For the text-containing cell, return its midpoint in [X, Y] coordinate format. 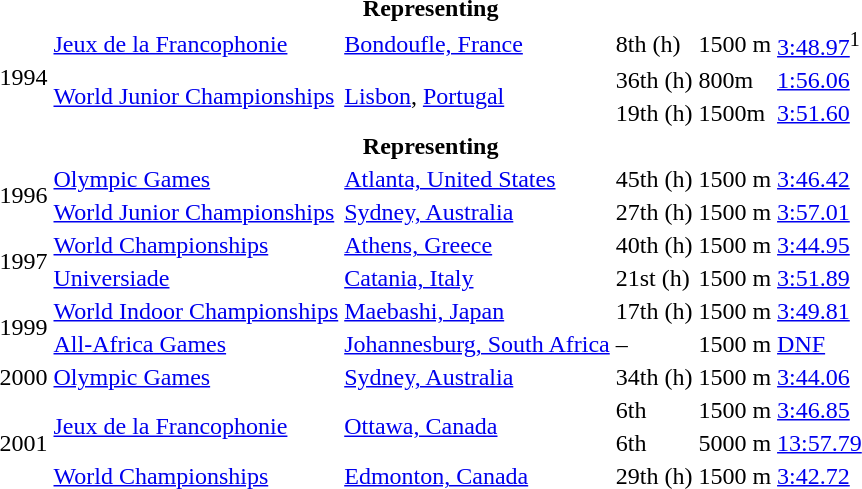
27th (h) [654, 212]
Ottawa, Canada [478, 426]
– [654, 344]
36th (h) [654, 80]
8th (h) [654, 44]
Johannesburg, South Africa [478, 344]
Universiade [196, 278]
34th (h) [654, 377]
45th (h) [654, 179]
World Indoor Championships [196, 311]
Catania, Italy [478, 278]
Atlanta, United States [478, 179]
Lisbon, Portugal [478, 96]
21st (h) [654, 278]
Athens, Greece [478, 245]
19th (h) [654, 113]
17th (h) [654, 311]
1500m [735, 113]
800m [735, 80]
Bondoufle, France [478, 44]
World Championships [196, 245]
All-Africa Games [196, 344]
40th (h) [654, 245]
5000 m [735, 443]
Maebashi, Japan [478, 311]
